Pinpoint the cell where the given text exists, returning its (x, y) midpoint coordinate. 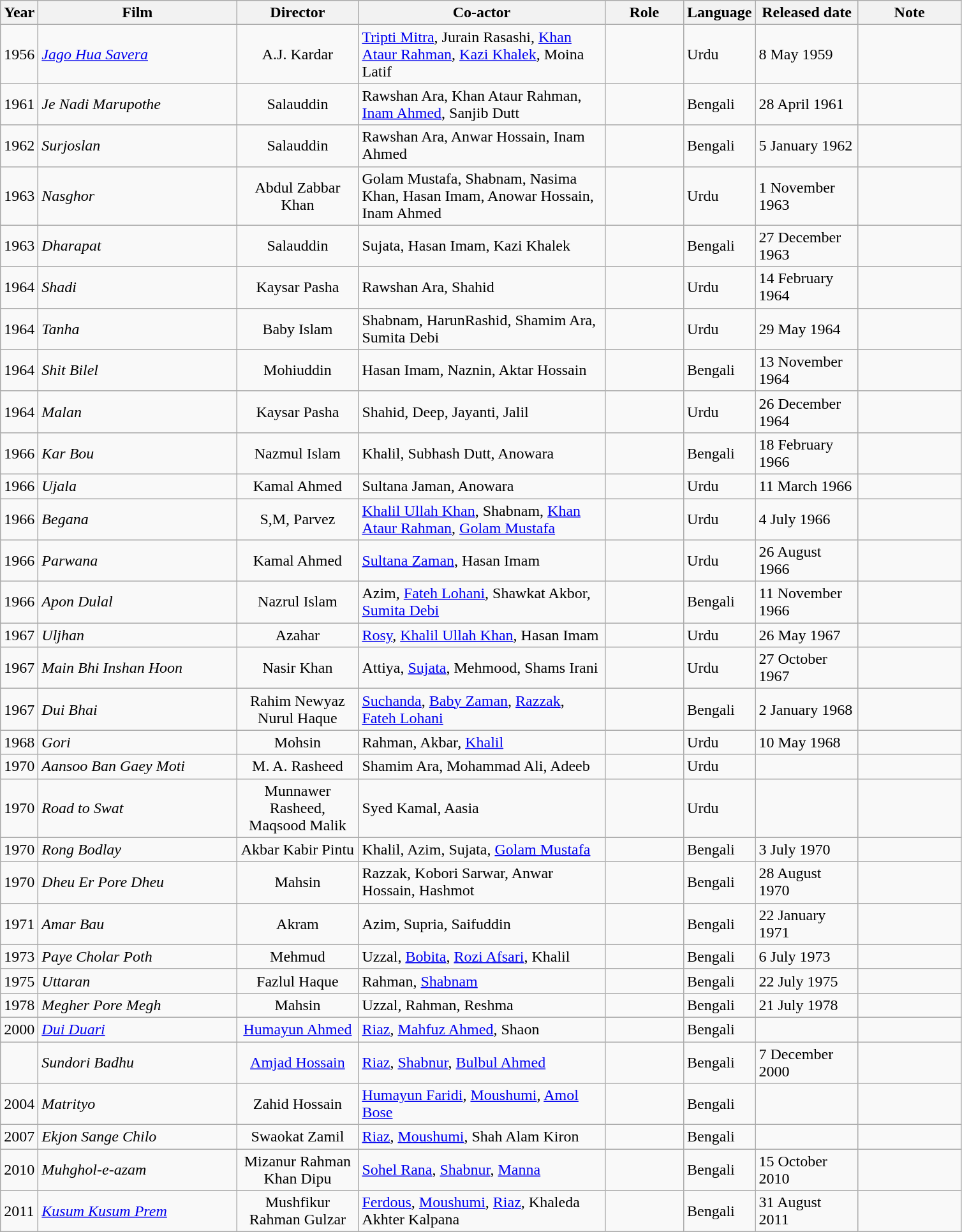
Khalil, Subhash Dutt, Anowara (482, 453)
Role (644, 13)
Khalil Ullah Khan, Shabnam, Khan Ataur Rahman, Golam Mustafa (482, 519)
5 January 1962 (806, 145)
Amar Bau (138, 923)
28 August 1970 (806, 883)
4 July 1966 (806, 519)
1968 (19, 742)
Shabnam, HarunRashid, Shamim Ara, Sumita Debi (482, 329)
22 January 1971 (806, 923)
Munnawer Rasheed,Maqsood Malik (297, 808)
2000 (19, 1029)
2010 (19, 1170)
2007 (19, 1137)
Surjoslan (138, 145)
Khalil, Azim, Sujata, Golam Mustafa (482, 849)
Zahid Hossain (297, 1104)
2 January 1968 (806, 709)
Mizanur Rahman Khan Dipu (297, 1170)
Golam Mustafa, Shabnam, Nasima Khan, Hasan Imam, Anowar Hossain, Inam Ahmed (482, 196)
Dheu Er Pore Dheu (138, 883)
Sohel Rana, Shabnur, Manna (482, 1170)
Swaokat Zamil (297, 1137)
Mushfikur Rahman Gulzar (297, 1212)
Malan (138, 412)
1975 (19, 981)
Razzak, Kobori Sarwar, Anwar Hossain, Hashmot (482, 883)
27 December 1963 (806, 246)
Amjad Hossain (297, 1062)
Megher Pore Megh (138, 1005)
2011 (19, 1212)
Uljhan (138, 635)
Kusum Kusum Prem (138, 1212)
6 July 1973 (806, 957)
15 October 2010 (806, 1170)
26 May 1967 (806, 635)
Nasghor (138, 196)
Rawshan Ara, Khan Ataur Rahman, Inam Ahmed, Sanjib Dutt (482, 105)
Sultana Zaman, Hasan Imam (482, 561)
Tripti Mitra, Jurain Rasashi, Khan Ataur Rahman, Kazi Khalek, Moina Latif (482, 54)
1 November 1963 (806, 196)
18 February 1966 (806, 453)
Sultana Jaman, Anowara (482, 486)
Dui Duari (138, 1029)
Apon Dulal (138, 602)
Dharapat (138, 246)
Uzzal, Rahman, Reshma (482, 1005)
Sujata, Hasan Imam, Kazi Khalek (482, 246)
Suchanda, Baby Zaman, Razzak, Fateh Lohani (482, 709)
7 December 2000 (806, 1062)
1956 (19, 54)
Rahim Newyaz Nurul Haque (297, 709)
Shamim Ara, Mohammad Ali, Adeeb (482, 766)
Director (297, 13)
Released date (806, 13)
Ekjon Sange Chilo (138, 1137)
Je Nadi Marupothe (138, 105)
11 November 1966 (806, 602)
Aansoo Ban Gaey Moti (138, 766)
Film (138, 13)
1971 (19, 923)
14 February 1964 (806, 287)
11 March 1966 (806, 486)
Shadi (138, 287)
Uttaran (138, 981)
Rong Bodlay (138, 849)
Tanha (138, 329)
Mehmud (297, 957)
1978 (19, 1005)
1973 (19, 957)
A.J. Kardar (297, 54)
Riaz, Mahfuz Ahmed, Shaon (482, 1029)
Akbar Kabir Pintu (297, 849)
Attiya, Sujata, Mehmood, Shams Irani (482, 668)
Rawshan Ara, Shahid (482, 287)
29 May 1964 (806, 329)
Rahman, Shabnam (482, 981)
Main Bhi Inshan Hoon (138, 668)
22 July 1975 (806, 981)
Dui Bhai (138, 709)
S,M, Parvez (297, 519)
Rawshan Ara, Anwar Hossain, Inam Ahmed (482, 145)
Shahid, Deep, Jayanti, Jalil (482, 412)
Azahar (297, 635)
M. A. Rasheed (297, 766)
26 December 1964 (806, 412)
3 July 1970 (806, 849)
Baby Islam (297, 329)
Rahman, Akbar, Khalil (482, 742)
Azim, Fateh Lohani, Shawkat Akbor, Sumita Debi (482, 602)
2004 (19, 1104)
13 November 1964 (806, 370)
Parwana (138, 561)
Azim, Supria, Saifuddin (482, 923)
Sundori Badhu (138, 1062)
Riaz, Moushumi, Shah Alam Kiron (482, 1137)
Kar Bou (138, 453)
Muhghol-e-azam (138, 1170)
Mohsin (297, 742)
Syed Kamal, Aasia (482, 808)
26 August 1966 (806, 561)
1961 (19, 105)
Riaz, Shabnur, Bulbul Ahmed (482, 1062)
Fazlul Haque (297, 981)
Co-actor (482, 13)
31 August 2011 (806, 1212)
Ujala (138, 486)
Uzzal, Bobita, Rozi Afsari, Khalil (482, 957)
Shit Bilel (138, 370)
21 July 1978 (806, 1005)
10 May 1968 (806, 742)
Nazrul Islam (297, 602)
Humayun Faridi, Moushumi, Amol Bose (482, 1104)
Jago Hua Savera (138, 54)
Gori (138, 742)
Hasan Imam, Naznin, Aktar Hossain (482, 370)
Matrityo (138, 1104)
Road to Swat (138, 808)
8 May 1959 (806, 54)
Paye Cholar Poth (138, 957)
Begana (138, 519)
Note (910, 13)
Humayun Ahmed (297, 1029)
1962 (19, 145)
Rosy, Khalil Ullah Khan, Hasan Imam (482, 635)
Mohiuddin (297, 370)
27 October 1967 (806, 668)
Akram (297, 923)
Nasir Khan (297, 668)
Language (720, 13)
Abdul Zabbar Khan (297, 196)
Ferdous, Moushumi, Riaz, Khaleda Akhter Kalpana (482, 1212)
Year (19, 13)
28 April 1961 (806, 105)
Nazmul Islam (297, 453)
